Return (x, y) of the center of cell containing provided text 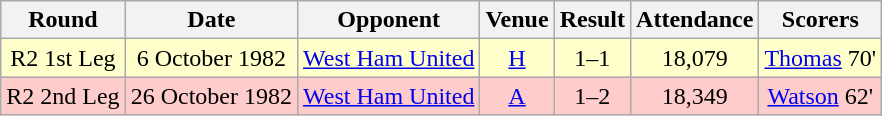
18,079 (695, 58)
A (517, 96)
1–1 (592, 58)
R2 1st Leg (63, 58)
Venue (517, 20)
R2 2nd Leg (63, 96)
Attendance (695, 20)
Opponent (388, 20)
6 October 1982 (211, 58)
Result (592, 20)
26 October 1982 (211, 96)
18,349 (695, 96)
Scorers (820, 20)
Thomas 70' (820, 58)
Round (63, 20)
H (517, 58)
Date (211, 20)
1–2 (592, 96)
Watson 62' (820, 96)
